Capture the cell that displays the provided text and extract its (x, y) central coordinate. 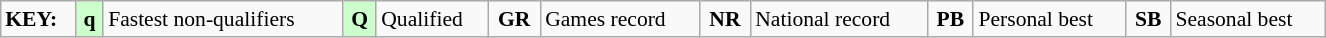
Games record (620, 19)
National record (838, 19)
NR (725, 19)
Qualified (432, 19)
GR (514, 19)
Fastest non-qualifiers (223, 19)
Seasonal best (1248, 19)
KEY: (38, 19)
SB (1148, 19)
q (90, 19)
Personal best (1049, 19)
PB (950, 19)
Q (360, 19)
